Determine the (X, Y) coordinate at the center of the cell enclosing the given text.  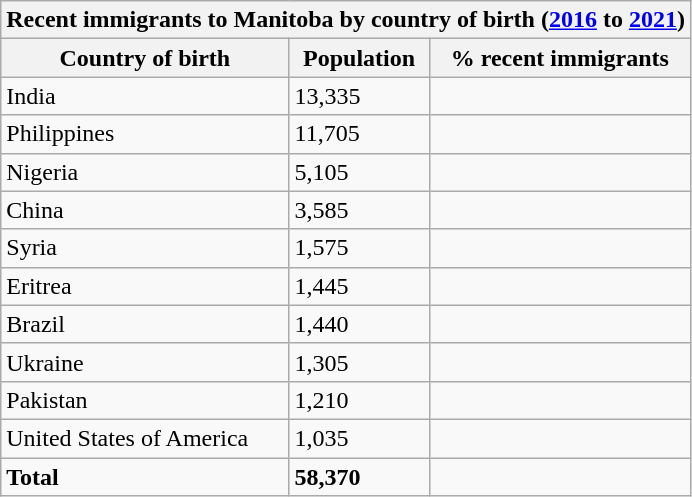
% recent immigrants (560, 58)
Eritrea (145, 286)
1,440 (359, 324)
Country of birth (145, 58)
Recent immigrants to Manitoba by country of birth (2016 to 2021) (346, 20)
Syria (145, 248)
Ukraine (145, 362)
India (145, 96)
11,705 (359, 134)
5,105 (359, 172)
3,585 (359, 210)
58,370 (359, 477)
1,035 (359, 438)
Total (145, 477)
Brazil (145, 324)
United States of America (145, 438)
Philippines (145, 134)
Nigeria (145, 172)
Pakistan (145, 400)
Population (359, 58)
1,445 (359, 286)
1,575 (359, 248)
13,335 (359, 96)
China (145, 210)
1,210 (359, 400)
1,305 (359, 362)
